Determine the [x, y] coordinate at the center of the cell enclosing the given text.  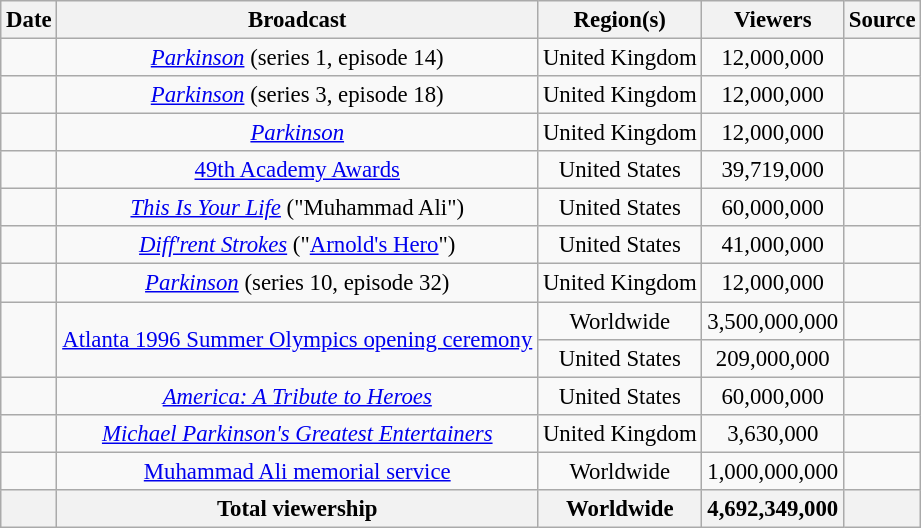
Atlanta 1996 Summer Olympics opening ceremony [298, 340]
Muhammad Ali memorial service [298, 471]
Viewers [773, 20]
3,500,000,000 [773, 321]
3,630,000 [773, 433]
41,000,000 [773, 245]
Parkinson (series 1, episode 14) [298, 58]
209,000,000 [773, 358]
Broadcast [298, 20]
Diff'rent Strokes ("Arnold's Hero") [298, 245]
49th Academy Awards [298, 170]
Parkinson (series 3, episode 18) [298, 95]
Date [29, 20]
Total viewership [298, 509]
Parkinson [298, 133]
Region(s) [620, 20]
1,000,000,000 [773, 471]
This Is Your Life ("Muhammad Ali") [298, 208]
39,719,000 [773, 170]
Michael Parkinson's Greatest Entertainers [298, 433]
4,692,349,000 [773, 509]
Parkinson (series 10, episode 32) [298, 283]
Source [882, 20]
America: A Tribute to Heroes [298, 396]
